Return the [x, y] coordinate for the center point of the cell that contains the specified text.  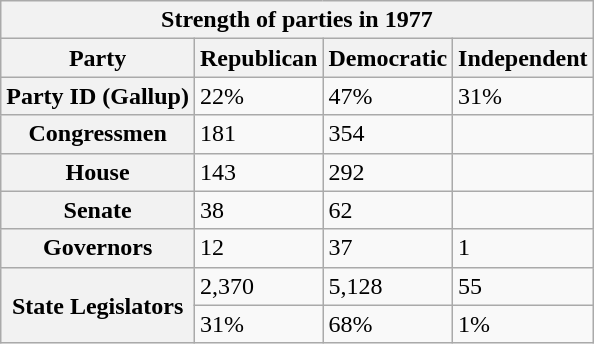
State Legislators [98, 305]
1% [523, 324]
68% [388, 324]
181 [258, 134]
47% [388, 96]
House [98, 172]
38 [258, 210]
Party [98, 58]
12 [258, 248]
292 [388, 172]
143 [258, 172]
22% [258, 96]
Congressmen [98, 134]
2,370 [258, 286]
62 [388, 210]
Strength of parties in 1977 [297, 20]
Party ID (Gallup) [98, 96]
37 [388, 248]
Governors [98, 248]
55 [523, 286]
354 [388, 134]
Republican [258, 58]
Independent [523, 58]
1 [523, 248]
5,128 [388, 286]
Senate [98, 210]
Democratic [388, 58]
